Locate the cell with the specified text and output its [X, Y] center coordinate. 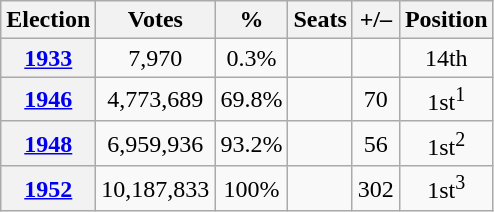
Election [48, 20]
1952 [48, 188]
% [252, 20]
Votes [156, 20]
100% [252, 188]
6,959,936 [156, 144]
7,970 [156, 58]
302 [376, 188]
1933 [48, 58]
1st3 [446, 188]
93.2% [252, 144]
Position [446, 20]
1948 [48, 144]
1st1 [446, 100]
10,187,833 [156, 188]
70 [376, 100]
1st2 [446, 144]
+/– [376, 20]
0.3% [252, 58]
4,773,689 [156, 100]
14th [446, 58]
69.8% [252, 100]
56 [376, 144]
Seats [320, 20]
1946 [48, 100]
